Output the [x, y] coordinate of the center of the cell containing the given text.  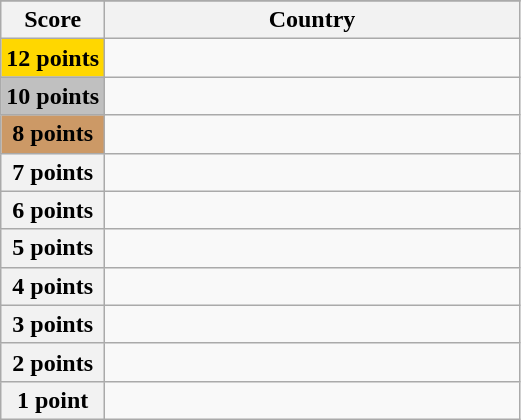
Country [312, 20]
1 point [53, 400]
5 points [53, 248]
12 points [53, 58]
6 points [53, 210]
10 points [53, 96]
3 points [53, 324]
8 points [53, 134]
4 points [53, 286]
2 points [53, 362]
Score [53, 20]
7 points [53, 172]
